For the text-containing cell, return its midpoint in [X, Y] coordinate format. 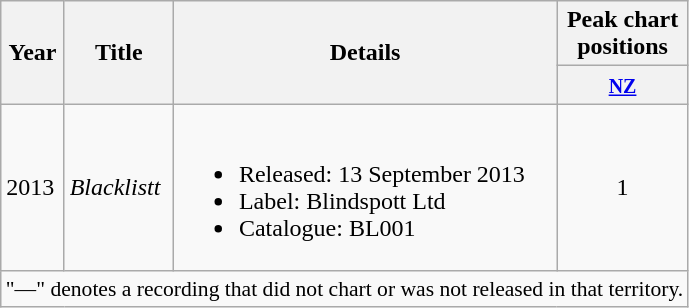
Title [118, 52]
Peak chartpositions [622, 34]
Released: 13 September 2013Label: Blindspott LtdCatalogue: BL001 [364, 188]
1 [622, 188]
Year [32, 52]
2013 [32, 188]
Details [364, 52]
"—" denotes a recording that did not chart or was not released in that territory. [345, 289]
NZ [622, 85]
Blacklistt [118, 188]
